Output the [x, y] coordinate of the center of the cell containing the given text.  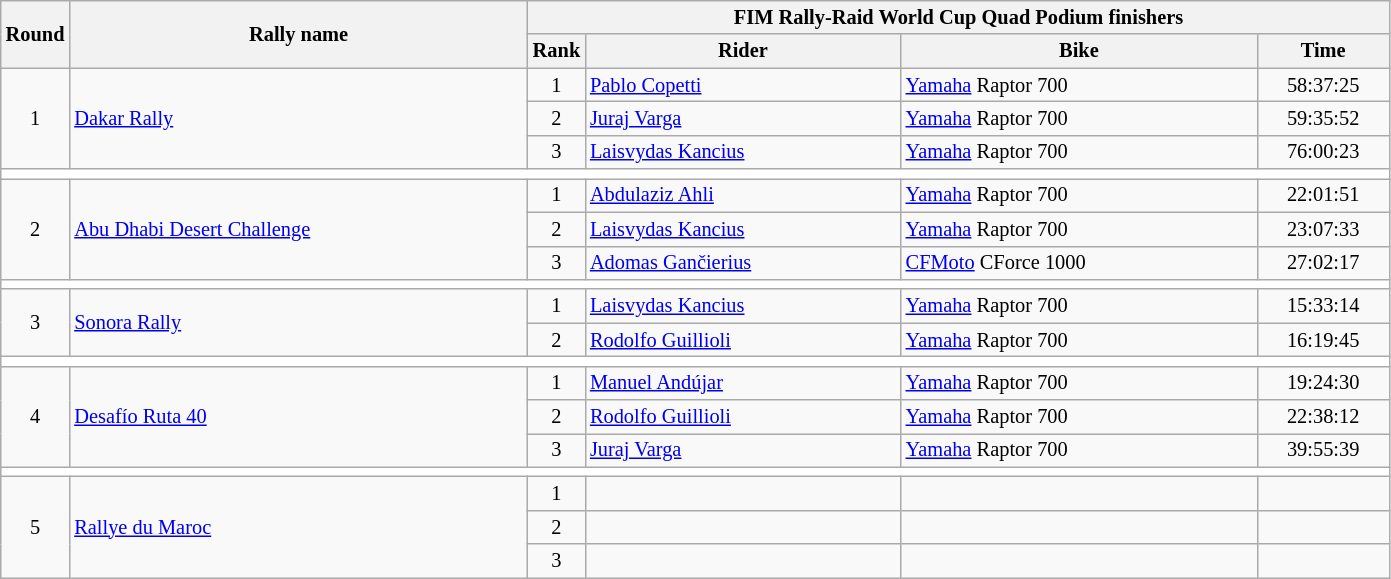
4 [36, 416]
Rank [556, 51]
Adomas Gančierius [743, 263]
Rally name [298, 34]
Pablo Copetti [743, 85]
Bike [1079, 51]
58:37:25 [1323, 85]
Dakar Rally [298, 118]
15:33:14 [1323, 306]
27:02:17 [1323, 263]
19:24:30 [1323, 383]
16:19:45 [1323, 340]
Rider [743, 51]
22:01:51 [1323, 195]
59:35:52 [1323, 118]
CFMoto CForce 1000 [1079, 263]
Round [36, 34]
Desafío Ruta 40 [298, 416]
Sonora Rally [298, 322]
23:07:33 [1323, 229]
76:00:23 [1323, 152]
Abu Dhabi Desert Challenge [298, 228]
39:55:39 [1323, 450]
Manuel Andújar [743, 383]
5 [36, 526]
Rallye du Maroc [298, 526]
FIM Rally-Raid World Cup Quad Podium finishers [958, 17]
Abdulaziz Ahli [743, 195]
Time [1323, 51]
22:38:12 [1323, 417]
